Return the (X, Y) coordinate for the center point of the cell that contains the specified text.  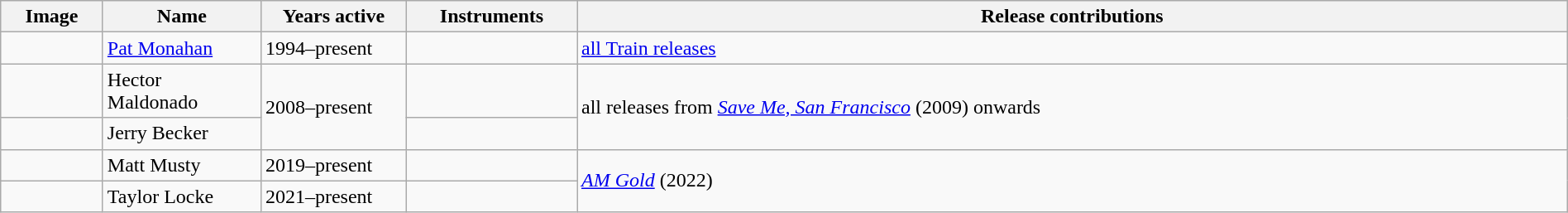
Pat Monahan (182, 48)
Name (182, 17)
2019–present (333, 165)
Years active (333, 17)
AM Gold (2022) (1073, 181)
1994–present (333, 48)
Instruments (491, 17)
Image (52, 17)
2021–present (333, 196)
Matt Musty (182, 165)
Taylor Locke (182, 196)
Hector Maldonado (182, 91)
Jerry Becker (182, 133)
all Train releases (1073, 48)
all releases from Save Me, San Francisco (2009) onwards (1073, 106)
2008–present (333, 106)
Release contributions (1073, 17)
